Determine the (X, Y) coordinate at the center of the cell enclosing the given text.  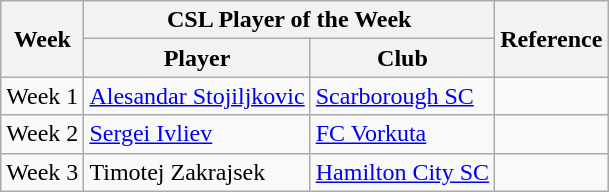
CSL Player of the Week (290, 20)
Player (197, 58)
Week (42, 39)
Club (402, 58)
Reference (552, 39)
Scarborough SC (402, 96)
Week 2 (42, 134)
Alesandar Stojiljkovic (197, 96)
Timotej Zakrajsek (197, 172)
Week 3 (42, 172)
Week 1 (42, 96)
FC Vorkuta (402, 134)
Hamilton City SC (402, 172)
Sergei Ivliev (197, 134)
